Extract the [X, Y] coordinate from the center of the cell holding the provided text.  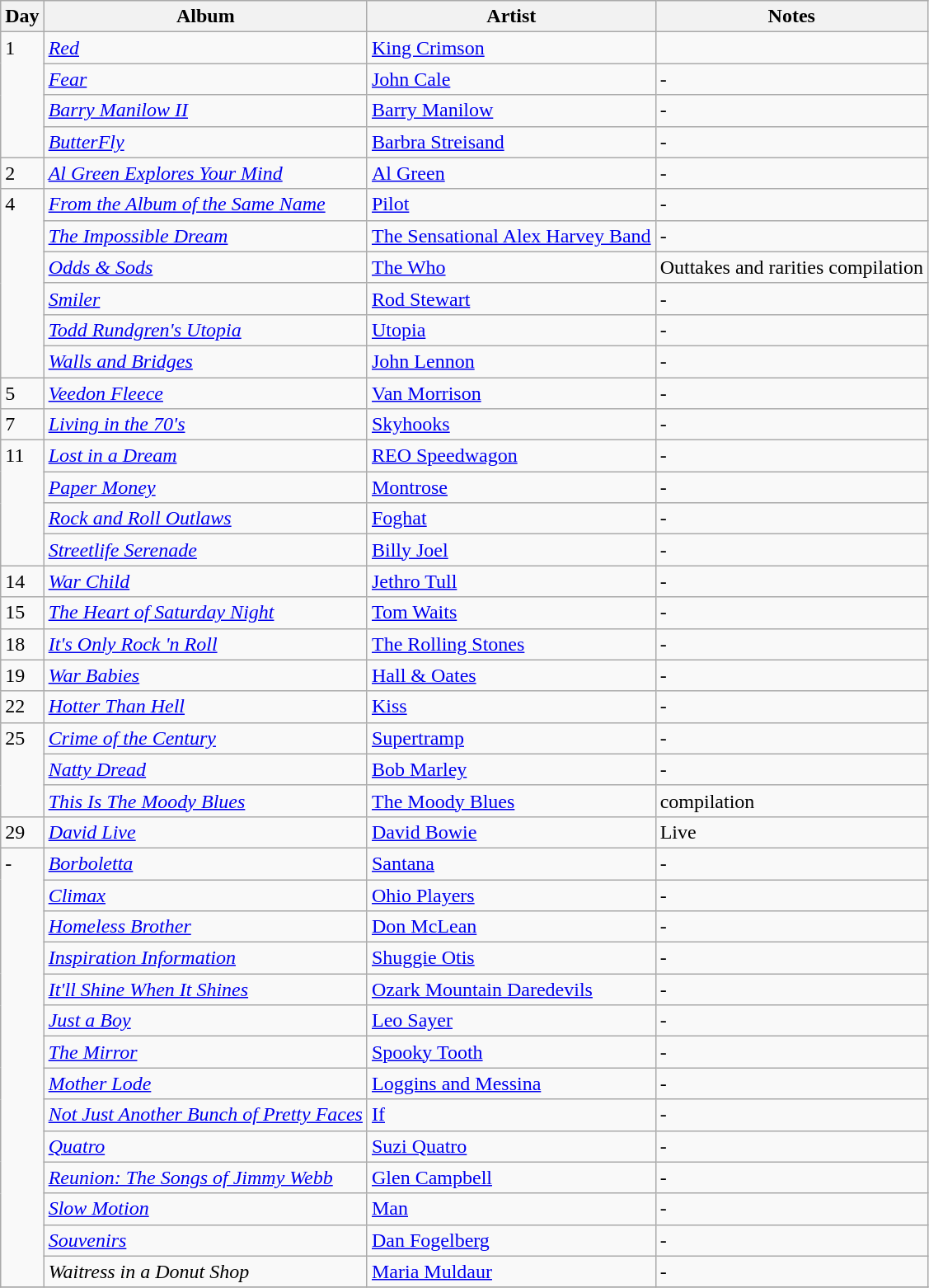
David Live [205, 832]
Shuggie Otis [511, 958]
War Babies [205, 675]
Barbra Streisand [511, 142]
Maria Muldaur [511, 1272]
Veedon Fleece [205, 393]
15 [22, 613]
Pilot [511, 204]
Al Green [511, 173]
It'll Shine When It Shines [205, 990]
Walls and Bridges [205, 361]
Hotter Than Hell [205, 707]
Man [511, 1209]
The Rolling Stones [511, 644]
Skyhooks [511, 425]
Barry Manilow II [205, 110]
Odds & Sods [205, 267]
Inspiration Information [205, 958]
Reunion: The Songs of Jimmy Webb [205, 1178]
It's Only Rock 'n Roll [205, 644]
Streetlife Serenade [205, 550]
The Impossible Dream [205, 236]
5 [22, 393]
Smiler [205, 298]
compilation [791, 801]
Hall & Oates [511, 675]
Don McLean [511, 927]
Natty Dread [205, 769]
19 [22, 675]
Al Green Explores Your Mind [205, 173]
War Child [205, 581]
Quatro [205, 1146]
Red [205, 48]
Spooky Tooth [511, 1052]
John Lennon [511, 361]
Paper Money [205, 487]
7 [22, 425]
Live [791, 832]
REO Speedwagon [511, 456]
Day [22, 16]
Loggins and Messina [511, 1084]
Album [205, 16]
Lost in a Dream [205, 456]
Kiss [511, 707]
Rod Stewart [511, 298]
The Moody Blues [511, 801]
Artist [511, 16]
Mother Lode [205, 1084]
Utopia [511, 330]
Leo Sayer [511, 1021]
ButterFly [205, 142]
John Cale [511, 79]
King Crimson [511, 48]
Outtakes and rarities compilation [791, 267]
Tom Waits [511, 613]
Glen Campbell [511, 1178]
Borboletta [205, 863]
Waitress in a Donut Shop [205, 1272]
Crime of the Century [205, 738]
From the Album of the Same Name [205, 204]
2 [22, 173]
14 [22, 581]
Supertramp [511, 738]
Ohio Players [511, 895]
Jethro Tull [511, 581]
Ozark Mountain Daredevils [511, 990]
1 [22, 95]
Santana [511, 863]
The Sensational Alex Harvey Band [511, 236]
Todd Rundgren's Utopia [205, 330]
Suzi Quatro [511, 1146]
Not Just Another Bunch of Pretty Faces [205, 1115]
11 [22, 503]
Climax [205, 895]
Bob Marley [511, 769]
Billy Joel [511, 550]
David Bowie [511, 832]
29 [22, 832]
Souvenirs [205, 1240]
If [511, 1115]
Living in the 70's [205, 425]
The Who [511, 267]
Rock and Roll Outlaws [205, 519]
Dan Fogelberg [511, 1240]
The Heart of Saturday Night [205, 613]
Foghat [511, 519]
22 [22, 707]
This Is The Moody Blues [205, 801]
Slow Motion [205, 1209]
Homeless Brother [205, 927]
Van Morrison [511, 393]
The Mirror [205, 1052]
25 [22, 769]
Notes [791, 16]
4 [22, 283]
Fear [205, 79]
Just a Boy [205, 1021]
18 [22, 644]
Barry Manilow [511, 110]
Montrose [511, 487]
